Provide the [x, y] coordinate of the cell's center where the given text is located.  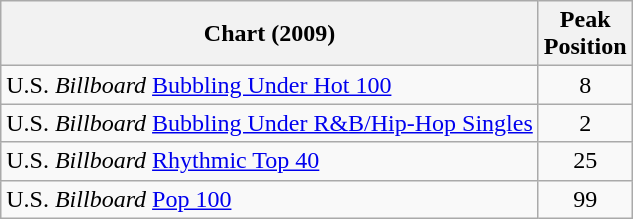
Chart (2009) [270, 34]
U.S. Billboard Bubbling Under R&B/Hip-Hop Singles [270, 123]
U.S. Billboard Pop 100 [270, 199]
25 [585, 161]
99 [585, 199]
U.S. Billboard Bubbling Under Hot 100 [270, 85]
2 [585, 123]
U.S. Billboard Rhythmic Top 40 [270, 161]
8 [585, 85]
PeakPosition [585, 34]
